Find where the given text appears and provide that cell's center as (X, Y) coordinate. 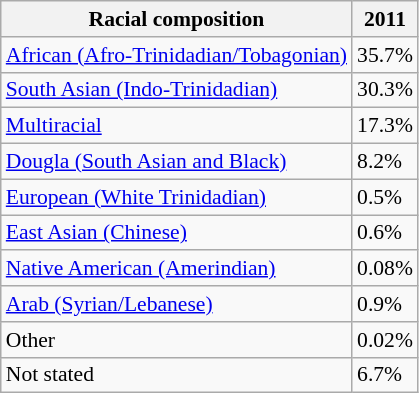
8.2% (385, 162)
0.08% (385, 269)
Not stated (176, 375)
2011 (385, 19)
Other (176, 340)
30.3% (385, 90)
17.3% (385, 126)
South Asian (Indo-Trinidadian) (176, 90)
Dougla (South Asian and Black) (176, 162)
0.5% (385, 197)
Racial composition (176, 19)
35.7% (385, 55)
European (White Trinidadian) (176, 197)
0.6% (385, 233)
African (Afro-Trinidadian/Tobagonian) (176, 55)
East Asian (Chinese) (176, 233)
0.9% (385, 304)
Multiracial (176, 126)
Native American (Amerindian) (176, 269)
Arab (Syrian/Lebanese) (176, 304)
6.7% (385, 375)
0.02% (385, 340)
